Return [X, Y] of the center of cell containing provided text 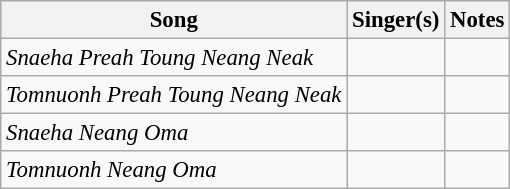
Singer(s) [396, 20]
Tomnuonh Neang Oma [174, 170]
Snaeha Preah Toung Neang Neak [174, 58]
Song [174, 20]
Notes [478, 20]
Tomnuonh Preah Toung Neang Neak [174, 95]
Snaeha Neang Oma [174, 133]
